Identify which cell holds the provided text, then report its [x, y] central coordinate. 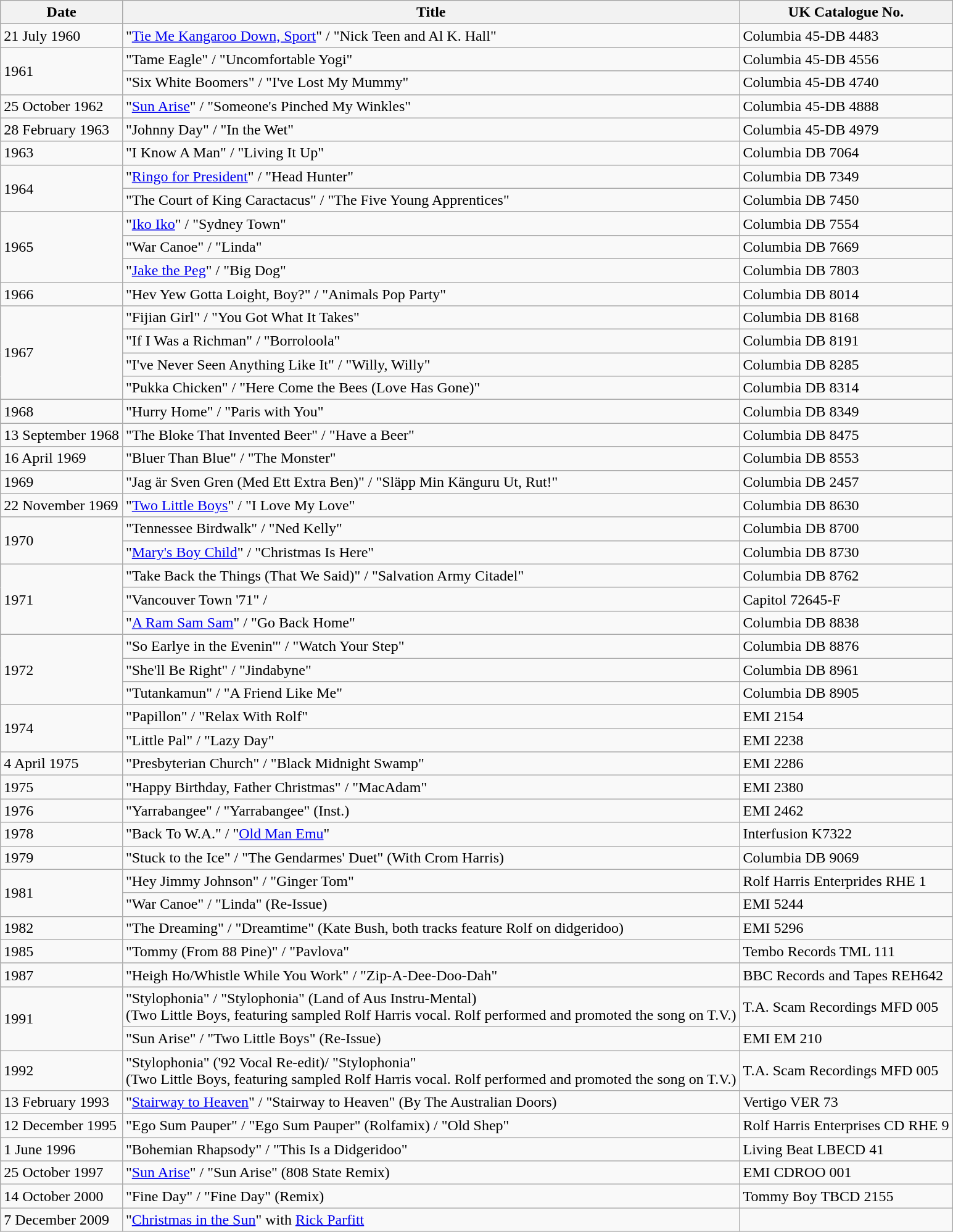
"Jake the Peg" / "Big Dog" [431, 270]
"The Bloke That Invented Beer" / "Have a Beer" [431, 435]
1966 [62, 294]
Columbia DB 8961 [846, 669]
"Happy Birthday, Father Christmas" / "MacAdam" [431, 787]
1974 [62, 729]
25 October 1962 [62, 106]
1972 [62, 669]
"Ego Sum Pauper" / "Ego Sum Pauper" (Rolfamix) / "Old Shep" [431, 1126]
14 October 2000 [62, 1196]
"She'll Be Right" / "Jindabyne" [431, 669]
"Christmas in the Sun" with Rick Parfitt [431, 1220]
"War Canoe" / "Linda" [431, 247]
Columbia DB 8314 [846, 388]
Columbia DB 8762 [846, 576]
"Hurry Home" / "Paris with You" [431, 411]
EMI 2154 [846, 717]
Tommy Boy TBCD 2155 [846, 1196]
Living Beat LBECD 41 [846, 1149]
"Sun Arise" / "Someone's Pinched My Winkles" [431, 106]
13 February 1993 [62, 1102]
"Heigh Ho/Whistle While You Work" / "Zip-A-Dee-Doo-Dah" [431, 975]
EMI 2238 [846, 740]
"Tennessee Birdwalk" / "Ned Kelly" [431, 529]
1987 [62, 975]
1992 [62, 1070]
"The Court of King Caractacus" / "The Five Young Apprentices" [431, 200]
Columbia DB 8838 [846, 622]
Columbia DB 8168 [846, 318]
"Bluer Than Blue" / "The Monster" [431, 458]
Columbia DB 7450 [846, 200]
EMI 5296 [846, 928]
1969 [62, 482]
"Little Pal" / "Lazy Day" [431, 740]
Columbia DB 8191 [846, 341]
Tembo Records TML 111 [846, 951]
Columbia DB 8285 [846, 365]
"Sun Arise" / "Sun Arise" (808 State Remix) [431, 1173]
"Hev Yew Gotta Loight, Boy?" / "Animals Pop Party" [431, 294]
"If I Was a Richman" / "Borroloola" [431, 341]
Vertigo VER 73 [846, 1102]
"Papillon" / "Relax With Rolf" [431, 717]
"Six White Boomers" / "I've Lost My Mummy" [431, 83]
7 December 2009 [62, 1220]
Columbia 45-DB 4483 [846, 36]
"Ringo for President" / "Head Hunter" [431, 176]
Columbia 45-DB 4979 [846, 130]
"Tie Me Kangaroo Down, Sport" / "Nick Teen and Al K. Hall" [431, 36]
Columbia 45-DB 4556 [846, 59]
Columbia DB 7554 [846, 223]
"So Earlye in the Evenin'" / "Watch Your Step" [431, 646]
"Tutankamun" / "A Friend Like Me" [431, 693]
1961 [62, 71]
Columbia DB 8700 [846, 529]
1963 [62, 153]
UK Catalogue No. [846, 12]
"Presbyterian Church" / "Black Midnight Swamp" [431, 764]
"Vancouver Town '71" / [431, 599]
Date [62, 12]
Columbia DB 8630 [846, 505]
"Bohemian Rhapsody" / "This Is a Didgeridoo" [431, 1149]
Columbia DB 8730 [846, 552]
28 February 1963 [62, 130]
"Fijian Girl" / "You Got What It Takes" [431, 318]
"Two Little Boys" / "I Love My Love" [431, 505]
"Johnny Day" / "In the Wet" [431, 130]
"Take Back the Things (That We Said)" / "Salvation Army Citadel" [431, 576]
12 December 1995 [62, 1126]
"Sun Arise" / "Two Little Boys" (Re-Issue) [431, 1038]
"War Canoe" / "Linda" (Re-Issue) [431, 904]
Columbia DB 7803 [846, 270]
"Iko Iko" / "Sydney Town" [431, 223]
1967 [62, 353]
"Stuck to the Ice" / "The Gendarmes' Duet" (With Crom Harris) [431, 858]
Columbia DB 8876 [846, 646]
Columbia DB 7064 [846, 153]
Columbia 45-DB 4740 [846, 83]
Columbia DB 9069 [846, 858]
Columbia 45-DB 4888 [846, 106]
"Jag är Sven Gren (Med Ett Extra Ben)" / "Släpp Min Känguru Ut, Rut!" [431, 482]
25 October 1997 [62, 1173]
1968 [62, 411]
Title [431, 12]
Rolf Harris Enterprides RHE 1 [846, 881]
"Hey Jimmy Johnson" / "Ginger Tom" [431, 881]
EMI 5244 [846, 904]
1991 [62, 1018]
1982 [62, 928]
"I Know A Man" / "Living It Up" [431, 153]
BBC Records and Tapes REH642 [846, 975]
EMI EM 210 [846, 1038]
EMI 2462 [846, 811]
1981 [62, 893]
1979 [62, 858]
1965 [62, 247]
1985 [62, 951]
"Tame Eagle" / "Uncomfortable Yogi" [431, 59]
EMI 2380 [846, 787]
"Fine Day" / "Fine Day" (Remix) [431, 1196]
Columbia DB 7669 [846, 247]
"Stylophonia" ('92 Vocal Re-edit)/ "Stylophonia"(Two Little Boys, featuring sampled Rolf Harris vocal. Rolf performed and promoted the song on T.V.) [431, 1070]
1971 [62, 599]
21 July 1960 [62, 36]
"Tommy (From 88 Pine)" / "Pavlova" [431, 951]
Columbia DB 8905 [846, 693]
13 September 1968 [62, 435]
EMI CDROO 001 [846, 1173]
Columbia DB 2457 [846, 482]
"Mary's Boy Child" / "Christmas Is Here" [431, 552]
1976 [62, 811]
1975 [62, 787]
Columbia DB 7349 [846, 176]
1970 [62, 540]
Columbia DB 8349 [846, 411]
22 November 1969 [62, 505]
1978 [62, 834]
Columbia DB 8475 [846, 435]
EMI 2286 [846, 764]
4 April 1975 [62, 764]
Interfusion K7322 [846, 834]
"Yarrabangee" / "Yarrabangee" (Inst.) [431, 811]
Rolf Harris Enterprises CD RHE 9 [846, 1126]
"Stairway to Heaven" / "Stairway to Heaven" (By The Australian Doors) [431, 1102]
1 June 1996 [62, 1149]
16 April 1969 [62, 458]
Capitol 72645-F [846, 599]
"I've Never Seen Anything Like It" / "Willy, Willy" [431, 365]
"Pukka Chicken" / "Here Come the Bees (Love Has Gone)" [431, 388]
"A Ram Sam Sam" / "Go Back Home" [431, 622]
"The Dreaming" / "Dreamtime" (Kate Bush, both tracks feature Rolf on didgeridoo) [431, 928]
Columbia DB 8553 [846, 458]
Columbia DB 8014 [846, 294]
"Back To W.A." / "Old Man Emu" [431, 834]
1964 [62, 188]
